Determine the (x, y) coordinate at the center of the cell enclosing the given text.  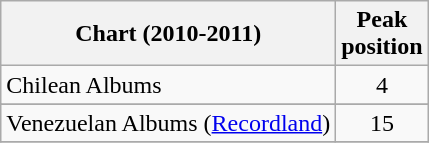
Peakposition (382, 34)
Chart (2010-2011) (168, 34)
4 (382, 85)
Venezuelan Albums (Recordland) (168, 123)
15 (382, 123)
Chilean Albums (168, 85)
